Determine the [X, Y] coordinate at the center of the cell enclosing the given text.  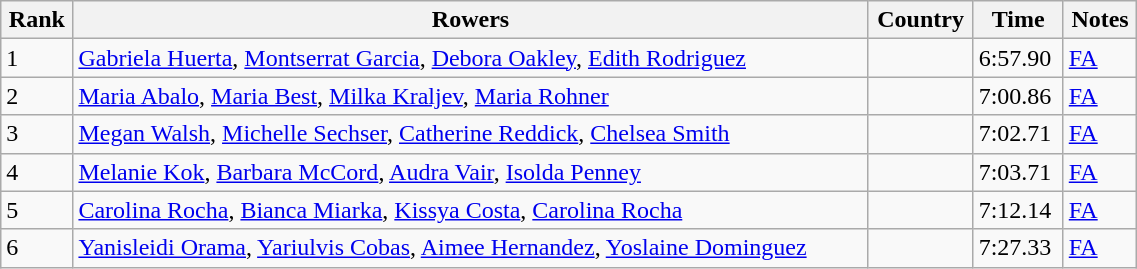
6 [37, 248]
Carolina Rocha, Bianca Miarka, Kissya Costa, Carolina Rocha [470, 210]
3 [37, 134]
Gabriela Huerta, Montserrat Garcia, Debora Oakley, Edith Rodriguez [470, 58]
5 [37, 210]
2 [37, 96]
Rowers [470, 20]
Melanie Kok, Barbara McCord, Audra Vair, Isolda Penney [470, 172]
1 [37, 58]
7:00.86 [1018, 96]
7:03.71 [1018, 172]
7:12.14 [1018, 210]
Megan Walsh, Michelle Sechser, Catherine Reddick, Chelsea Smith [470, 134]
Country [920, 20]
7:27.33 [1018, 248]
Yanisleidi Orama, Yariulvis Cobas, Aimee Hernandez, Yoslaine Dominguez [470, 248]
4 [37, 172]
7:02.71 [1018, 134]
Maria Abalo, Maria Best, Milka Kraljev, Maria Rohner [470, 96]
6:57.90 [1018, 58]
Time [1018, 20]
Rank [37, 20]
Notes [1100, 20]
